Capture the cell that displays the provided text and extract its [x, y] central coordinate. 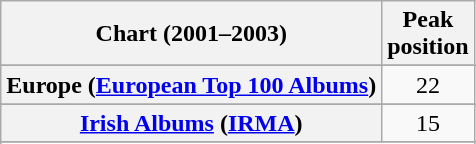
Peakposition [428, 34]
Europe (European Top 100 Albums) [192, 85]
22 [428, 85]
Irish Albums (IRMA) [192, 123]
Chart (2001–2003) [192, 34]
15 [428, 123]
